Output the [X, Y] coordinate of the center of the cell containing the given text.  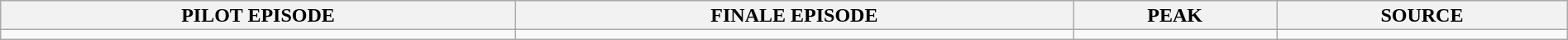
PEAK [1175, 15]
PILOT EPISODE [258, 15]
FINALE EPISODE [794, 15]
SOURCE [1422, 15]
